Determine the (X, Y) coordinate at the center of the cell enclosing the given text.  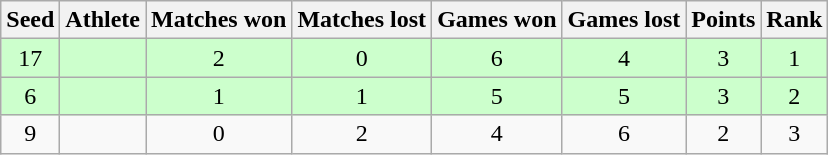
Rank (794, 20)
Athlete (103, 20)
Games won (497, 20)
Matches won (219, 20)
Games lost (624, 20)
9 (30, 134)
Points (724, 20)
Seed (30, 20)
17 (30, 58)
Matches lost (362, 20)
